Return the (X, Y) coordinate for the center point of the cell that contains the specified text.  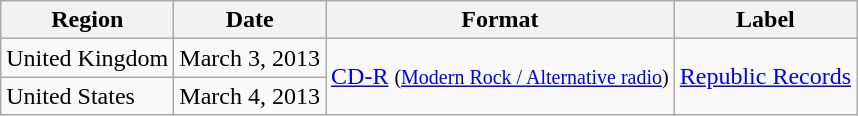
United States (88, 96)
March 4, 2013 (250, 96)
CD-R (Modern Rock / Alternative radio) (500, 77)
United Kingdom (88, 58)
Date (250, 20)
Format (500, 20)
Region (88, 20)
Label (765, 20)
Republic Records (765, 77)
March 3, 2013 (250, 58)
